Determine the (X, Y) coordinate at the center of the cell enclosing the given text.  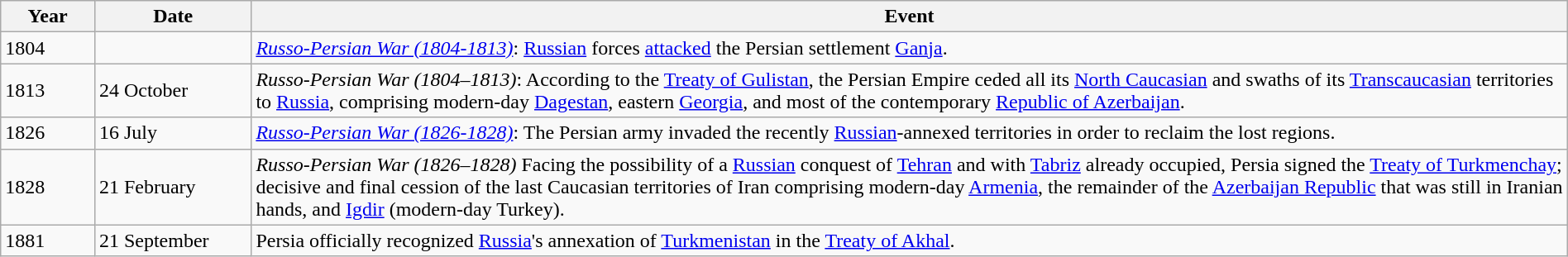
16 July (172, 133)
Year (48, 17)
1881 (48, 240)
21 February (172, 187)
Event (910, 17)
Russo-Persian War (1804-1813): Russian forces attacked the Persian settlement Ganja. (910, 48)
24 October (172, 91)
Russo-Persian War (1826-1828): The Persian army invaded the recently Russian-annexed territories in order to reclaim the lost regions. (910, 133)
Persia officially recognized Russia's annexation of Turkmenistan in the Treaty of Akhal. (910, 240)
1804 (48, 48)
1828 (48, 187)
21 September (172, 240)
Date (172, 17)
1813 (48, 91)
1826 (48, 133)
